Locate the cell with the specified text and output its [x, y] center coordinate. 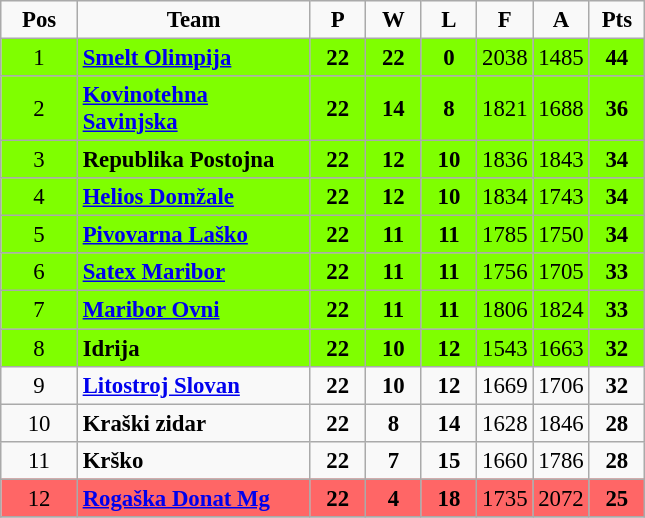
1660 [505, 460]
3 [40, 160]
1821 [505, 108]
Pts [617, 20]
1756 [505, 273]
44 [617, 58]
Pivovarna Laško [194, 235]
1663 [561, 348]
Satex Maribor [194, 273]
1705 [561, 273]
1836 [505, 160]
Litostroj Slovan [194, 385]
36 [617, 108]
1824 [561, 310]
Pos [40, 20]
Idrija [194, 348]
1786 [561, 460]
Rogaška Donat Mg [194, 498]
Maribor Ovni [194, 310]
1669 [505, 385]
2038 [505, 58]
1 [40, 58]
2 [40, 108]
2072 [561, 498]
L [449, 20]
1706 [561, 385]
F [505, 20]
1688 [561, 108]
1485 [561, 58]
Kovinotehna Savinjska [194, 108]
1785 [505, 235]
Kraški zidar [194, 423]
0 [449, 58]
25 [617, 498]
1628 [505, 423]
Krško [194, 460]
1806 [505, 310]
Republika Postojna [194, 160]
1834 [505, 197]
Helios Domžale [194, 197]
1843 [561, 160]
W [394, 20]
9 [40, 385]
1735 [505, 498]
6 [40, 273]
1846 [561, 423]
5 [40, 235]
18 [449, 498]
15 [449, 460]
A [561, 20]
1750 [561, 235]
1543 [505, 348]
1743 [561, 197]
Team [194, 20]
Smelt Olimpija [194, 58]
P [338, 20]
